Return [X, Y] of the center of cell containing provided text 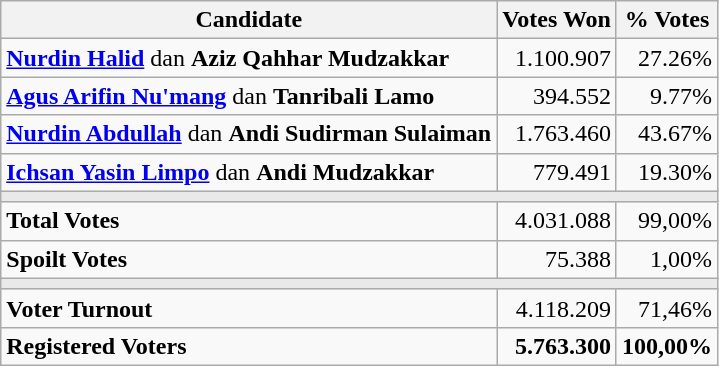
Total Votes [249, 221]
5.763.300 [557, 346]
Ichsan Yasin Limpo dan Andi Mudzakkar [249, 172]
Spoilt Votes [249, 259]
1,00% [666, 259]
4.031.088 [557, 221]
27.26% [666, 58]
19.30% [666, 172]
Nurdin Abdullah dan Andi Sudirman Sulaiman [249, 134]
Votes Won [557, 20]
Voter Turnout [249, 308]
99,00% [666, 221]
% Votes [666, 20]
9.77% [666, 96]
Registered Voters [249, 346]
1.763.460 [557, 134]
Agus Arifin Nu'mang dan Tanribali Lamo [249, 96]
4.118.209 [557, 308]
394.552 [557, 96]
100,00% [666, 346]
779.491 [557, 172]
75.388 [557, 259]
1.100.907 [557, 58]
Candidate [249, 20]
71,46% [666, 308]
43.67% [666, 134]
Nurdin Halid dan Aziz Qahhar Mudzakkar [249, 58]
